Detect which cell encompasses the target text, then output its (x, y) center coordinate. 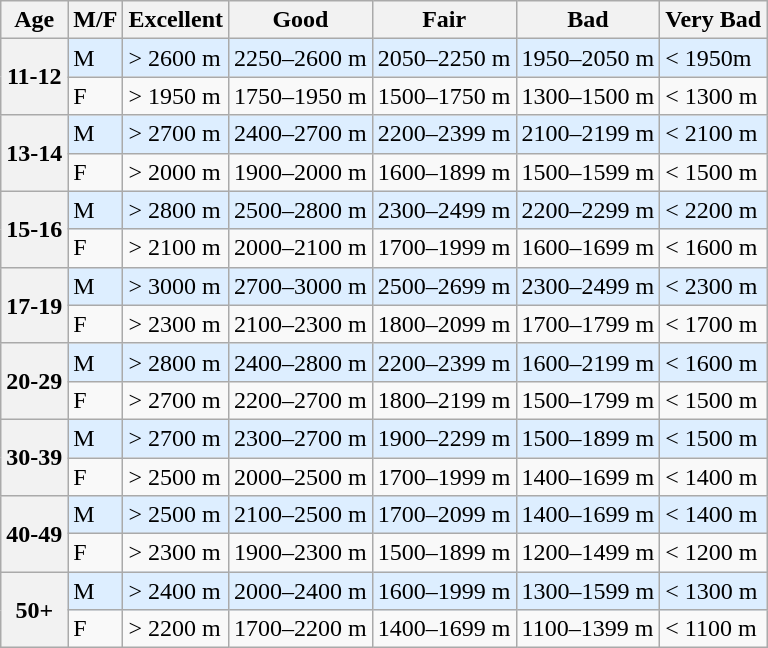
1300–1500 m (588, 96)
2700–3000 m (301, 286)
1800–2199 m (444, 400)
1100–1399 m (588, 629)
< 1950m (714, 58)
2250–2600 m (301, 58)
13-14 (34, 153)
2300–2700 m (301, 438)
> 1950 m (176, 96)
Excellent (176, 20)
> 2400 m (176, 591)
Good (301, 20)
< 2300 m (714, 286)
< 2100 m (714, 134)
2500–2699 m (444, 286)
1700–2200 m (301, 629)
< 1100 m (714, 629)
2400–2700 m (301, 134)
1600–2199 m (588, 362)
> 2100 m (176, 248)
M/F (96, 20)
2000–2500 m (301, 477)
40-49 (34, 534)
2500–2800 m (301, 210)
1300–1599 m (588, 591)
Age (34, 20)
17-19 (34, 305)
2000–2100 m (301, 248)
11-12 (34, 77)
1800–2099 m (444, 324)
2050–2250 m (444, 58)
1950–2050 m (588, 58)
2100–2500 m (301, 515)
2400–2800 m (301, 362)
1900–2000 m (301, 172)
1500–1599 m (588, 172)
> 2600 m (176, 58)
30-39 (34, 457)
1750–1950 m (301, 96)
Fair (444, 20)
1500–1750 m (444, 96)
2000–2400 m (301, 591)
Very Bad (714, 20)
20-29 (34, 381)
1500–1799 m (588, 400)
1700–2099 m (444, 515)
15-16 (34, 229)
1600–1699 m (588, 248)
< 1700 m (714, 324)
2100–2300 m (301, 324)
2200–2700 m (301, 400)
1700–1799 m (588, 324)
1900–2300 m (301, 553)
1200–1499 m (588, 553)
< 1200 m (714, 553)
1900–2299 m (444, 438)
Bad (588, 20)
> 3000 m (176, 286)
2100–2199 m (588, 134)
50+ (34, 610)
< 2200 m (714, 210)
> 2000 m (176, 172)
1600–1899 m (444, 172)
2200–2299 m (588, 210)
> 2200 m (176, 629)
1600–1999 m (444, 591)
